Identify which cell holds the provided text, then report its (x, y) central coordinate. 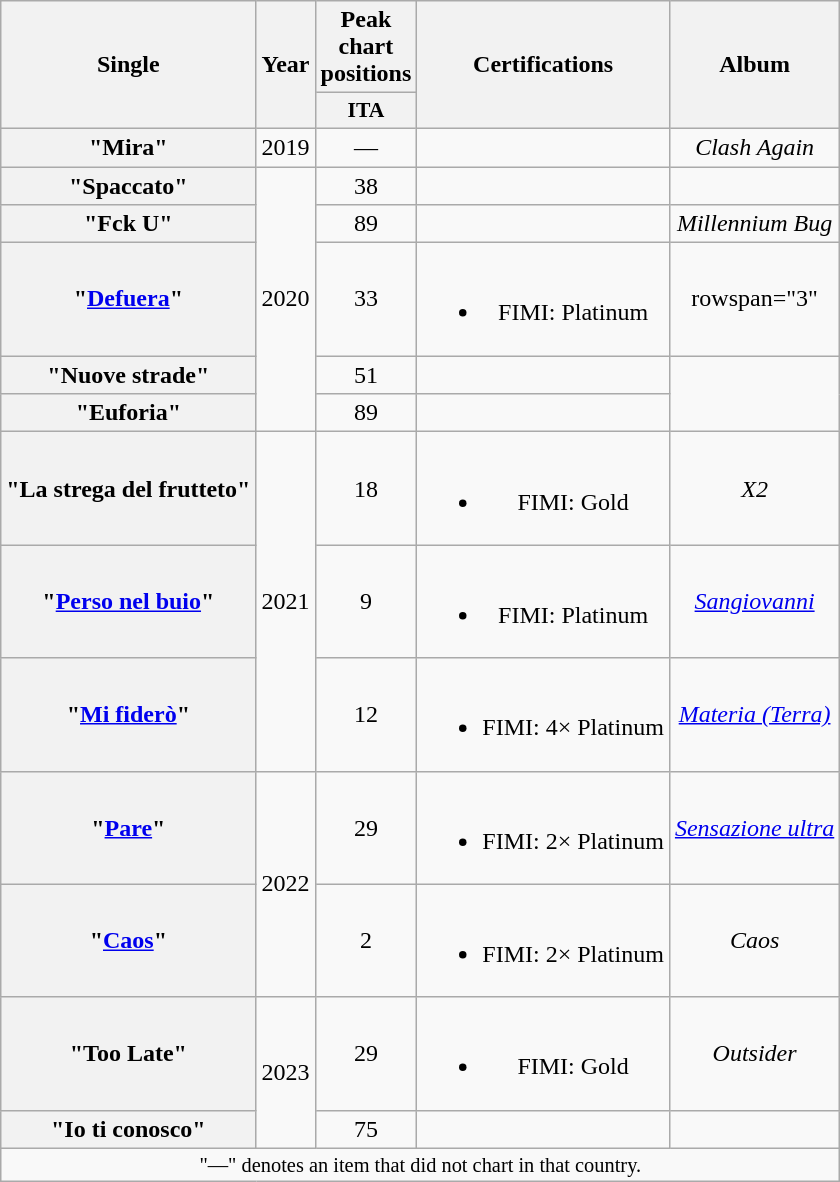
"Mira" (128, 147)
51 (366, 375)
"Io ti conosco" (128, 1129)
2019 (286, 147)
ITA (366, 111)
"—" denotes an item that did not chart in that country. (420, 1165)
"Defuera" (128, 300)
2023 (286, 1072)
Clash Again (754, 147)
"Spaccato" (128, 185)
"Caos" (128, 940)
X2 (754, 488)
9 (366, 602)
18 (366, 488)
"La strega del frutteto" (128, 488)
Single (128, 65)
75 (366, 1129)
Materia (Terra) (754, 714)
Certifications (544, 65)
"Nuove strade" (128, 375)
Peak chart positions (366, 47)
Outsider (754, 1054)
Millennium Bug (754, 224)
12 (366, 714)
"Perso nel buio" (128, 602)
Year (286, 65)
"Too Late" (128, 1054)
rowspan="3" (754, 300)
FIMI: 4× Platinum (544, 714)
Caos (754, 940)
"Euforia" (128, 413)
33 (366, 300)
2 (366, 940)
38 (366, 185)
— (366, 147)
"Pare" (128, 828)
2020 (286, 298)
"Mi fiderò" (128, 714)
Sangiovanni (754, 602)
"Fck U" (128, 224)
Album (754, 65)
2021 (286, 602)
2022 (286, 884)
Sensazione ultra (754, 828)
